Determine the (x, y) coordinate at the center of the cell enclosing the given text.  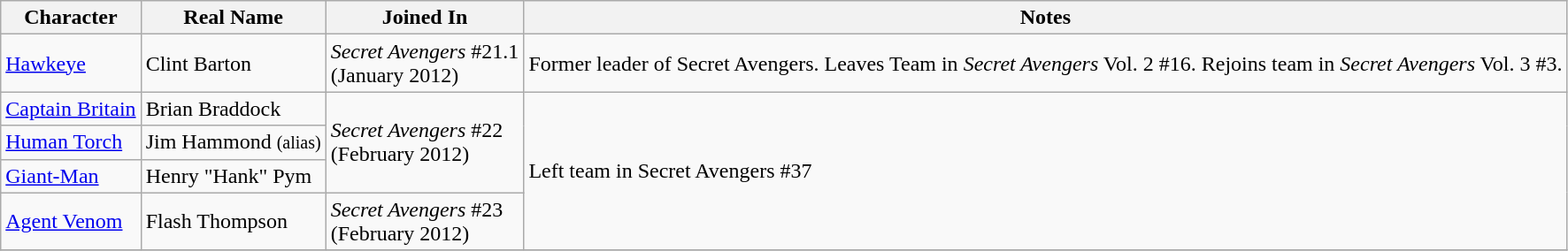
Secret Avengers #21.1(January 2012) (425, 64)
Captain Britain (71, 109)
Notes (1046, 18)
Hawkeye (71, 64)
Human Torch (71, 142)
Henry "Hank" Pym (234, 176)
Flash Thompson (234, 221)
Real Name (234, 18)
Brian Braddock (234, 109)
Clint Barton (234, 64)
Secret Avengers #22(February 2012) (425, 142)
Jim Hammond (alias) (234, 142)
Joined In (425, 18)
Giant-Man (71, 176)
Secret Avengers #23(February 2012) (425, 221)
Agent Venom (71, 221)
Left team in Secret Avengers #37 (1046, 171)
Former leader of Secret Avengers. Leaves Team in Secret Avengers Vol. 2 #16. Rejoins team in Secret Avengers Vol. 3 #3. (1046, 64)
Character (71, 18)
